Return the [x, y] coordinate for the center point of the cell that contains the specified text.  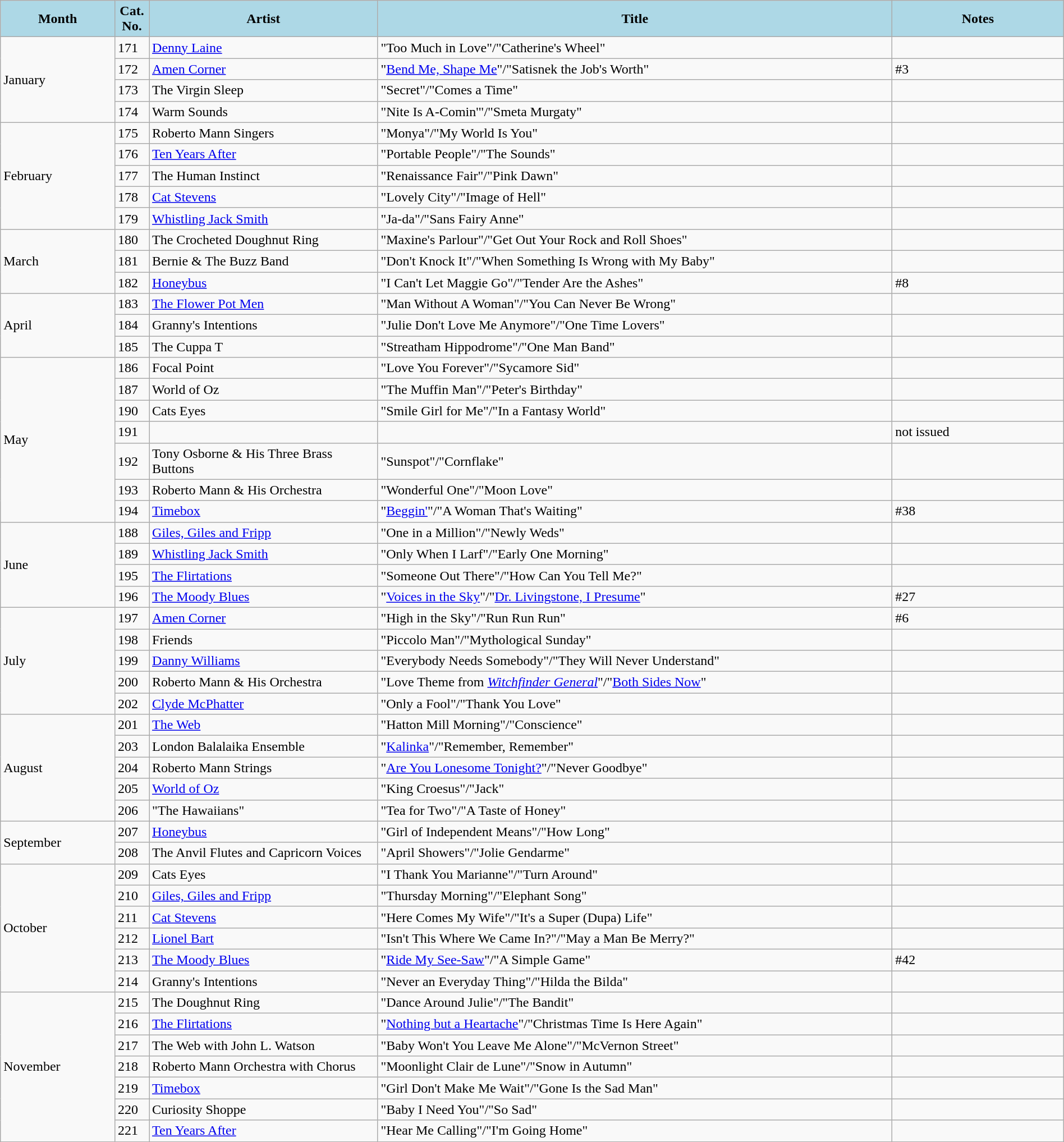
"Monya"/"My World Is You" [635, 133]
Notes [978, 19]
191 [131, 432]
175 [131, 133]
181 [131, 261]
Artist [264, 19]
September [58, 842]
London Balalaika Ensemble [264, 746]
182 [131, 282]
"Hatton Mill Morning"/"Conscience" [635, 725]
213 [131, 960]
177 [131, 176]
"Someone Out There"/"How Can You Tell Me?" [635, 575]
174 [131, 112]
184 [131, 325]
196 [131, 597]
"Love Theme from Witchfinder General"/"Both Sides Now" [635, 682]
"King Croesus"/"Jack" [635, 789]
173 [131, 90]
171 [131, 48]
189 [131, 554]
"Bend Me, Shape Me"/"Satisnek the Job's Worth" [635, 69]
"Only When I Larf"/"Early One Morning" [635, 554]
"Moonlight Clair de Lune"/"Snow in Autumn" [635, 1067]
203 [131, 746]
Month [58, 19]
"Dance Around Julie"/"The Bandit" [635, 1003]
"Secret"/"Comes a Time" [635, 90]
The Anvil Flutes and Capricorn Voices [264, 853]
"One in a Million"/"Newly Weds" [635, 533]
"Are You Lonesome Tonight?"/"Never Goodbye" [635, 768]
"Sunspot"/"Cornflake" [635, 461]
Denny Laine [264, 48]
183 [131, 304]
Friends [264, 639]
Roberto Mann Strings [264, 768]
201 [131, 725]
197 [131, 618]
"Baby I Need You"/"So Sad" [635, 1109]
The Doughnut Ring [264, 1003]
190 [131, 411]
#42 [978, 960]
#27 [978, 597]
"Love You Forever"/"Sycamore Sid" [635, 368]
212 [131, 938]
"Here Comes My Wife"/"It's a Super (Dupa) Life" [635, 917]
"Tea for Two"/"A Taste of Honey" [635, 810]
The Crocheted Doughnut Ring [264, 240]
"Hear Me Calling"/"I'm Going Home" [635, 1131]
179 [131, 218]
217 [131, 1045]
219 [131, 1088]
193 [131, 490]
"Wonderful One"/"Moon Love" [635, 490]
206 [131, 810]
The Cuppa T [264, 347]
"Don't Knock It"/"When Something Is Wrong with My Baby" [635, 261]
#8 [978, 282]
Bernie & The Buzz Band [264, 261]
Lionel Bart [264, 938]
195 [131, 575]
210 [131, 896]
"Nothing but a Heartache"/"Christmas Time Is Here Again" [635, 1024]
"Maxine's Parlour"/"Get Out Your Rock and Roll Shoes" [635, 240]
Focal Point [264, 368]
Title [635, 19]
not issued [978, 432]
200 [131, 682]
209 [131, 874]
"Voices in the Sky"/"Dr. Livingstone, I Presume" [635, 597]
"I Thank You Marianne"/"Turn Around" [635, 874]
Clyde McPhatter [264, 704]
"Lovely City"/"Image of Hell" [635, 197]
The Web with John L. Watson [264, 1045]
November [58, 1067]
205 [131, 789]
Roberto Mann Orchestra with Chorus [264, 1067]
"Isn't This Where We Came In?"/"May a Man Be Merry?" [635, 938]
Warm Sounds [264, 112]
The Human Instinct [264, 176]
199 [131, 661]
221 [131, 1131]
"I Can't Let Maggie Go"/"Tender Are the Ashes" [635, 282]
February [58, 176]
#3 [978, 69]
"Baby Won't You Leave Me Alone"/"McVernon Street" [635, 1045]
187 [131, 389]
#38 [978, 511]
214 [131, 982]
"Man Without A Woman"/"You Can Never Be Wrong" [635, 304]
January [58, 80]
194 [131, 511]
The Flower Pot Men [264, 304]
The Virgin Sleep [264, 90]
"Never an Everyday Thing"/"Hilda the Bilda" [635, 982]
August [58, 768]
198 [131, 639]
July [58, 661]
185 [131, 347]
March [58, 261]
172 [131, 69]
"Renaissance Fair"/"Pink Dawn" [635, 176]
"Streatham Hippodrome"/"One Man Band" [635, 347]
"Piccolo Man"/"Mythological Sunday" [635, 639]
218 [131, 1067]
Curiosity Shoppe [264, 1109]
Roberto Mann Singers [264, 133]
Tony Osborne & His Three Brass Buttons [264, 461]
207 [131, 832]
"Only a Fool"/"Thank You Love" [635, 704]
"Julie Don't Love Me Anymore"/"One Time Lovers" [635, 325]
"Too Much in Love"/"Catherine's Wheel" [635, 48]
"Girl of Independent Means"/"How Long" [635, 832]
"Thursday Morning"/"Elephant Song" [635, 896]
#6 [978, 618]
"Smile Girl for Me"/"In a Fantasy World" [635, 411]
October [58, 928]
"Girl Don't Make Me Wait"/"Gone Is the Sad Man" [635, 1088]
178 [131, 197]
176 [131, 154]
"Kalinka"/"Remember, Remember" [635, 746]
June [58, 565]
"Nite Is A-Comin'"/"Smeta Murgaty" [635, 112]
186 [131, 368]
202 [131, 704]
220 [131, 1109]
"Ja-da"/"Sans Fairy Anne" [635, 218]
180 [131, 240]
215 [131, 1003]
192 [131, 461]
188 [131, 533]
"The Muffin Man"/"Peter's Birthday" [635, 389]
211 [131, 917]
"High in the Sky"/"Run Run Run" [635, 618]
204 [131, 768]
"Everybody Needs Somebody"/"They Will Never Understand" [635, 661]
"Beggin'"/"A Woman That's Waiting" [635, 511]
"April Showers"/"Jolie Gendarme" [635, 853]
The Web [264, 725]
216 [131, 1024]
"Ride My See-Saw"/"A Simple Game" [635, 960]
May [58, 440]
Cat.No. [131, 19]
"The Hawaiians" [264, 810]
"Portable People"/"The Sounds" [635, 154]
Danny Williams [264, 661]
April [58, 325]
208 [131, 853]
